From the cell containing the given text, extract its center point as [X, Y] coordinate. 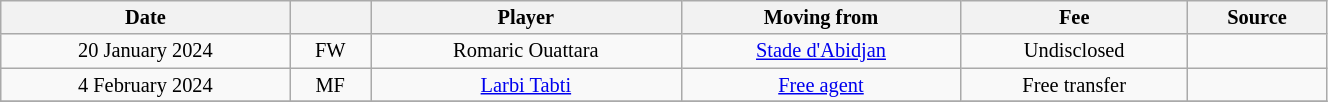
MF [330, 85]
Stade d'Abidjan [821, 51]
Free transfer [1074, 85]
Date [146, 17]
4 February 2024 [146, 85]
Player [526, 17]
Fee [1074, 17]
Source [1258, 17]
Free agent [821, 85]
20 January 2024 [146, 51]
Romaric Ouattara [526, 51]
FW [330, 51]
Moving from [821, 17]
Larbi Tabti [526, 85]
Undisclosed [1074, 51]
